Provide the [x, y] coordinate of the cell's center where the given text is located.  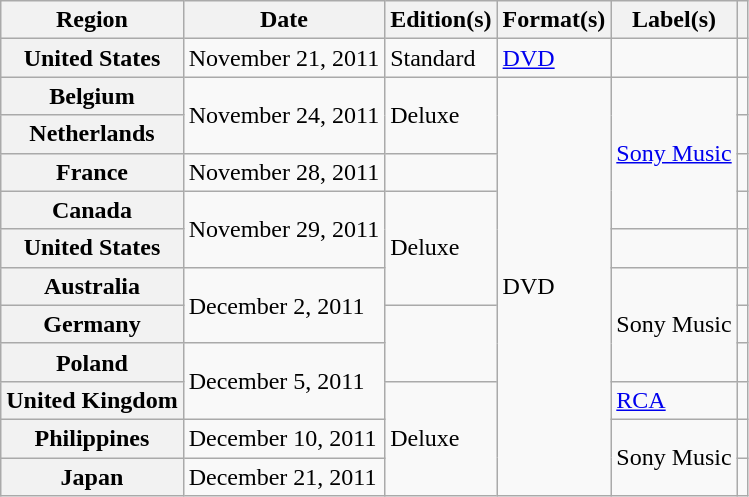
Philippines [92, 438]
Edition(s) [441, 20]
Format(s) [554, 20]
Date [284, 20]
Japan [92, 477]
Belgium [92, 96]
Region [92, 20]
RCA [674, 400]
Label(s) [674, 20]
Netherlands [92, 134]
Poland [92, 362]
Germany [92, 324]
November 28, 2011 [284, 172]
November 29, 2011 [284, 229]
Canada [92, 210]
December 21, 2011 [284, 477]
France [92, 172]
December 10, 2011 [284, 438]
Standard [441, 58]
United Kingdom [92, 400]
November 21, 2011 [284, 58]
December 2, 2011 [284, 305]
November 24, 2011 [284, 115]
December 5, 2011 [284, 381]
Australia [92, 286]
